For the text-containing cell, return its midpoint in (x, y) coordinate format. 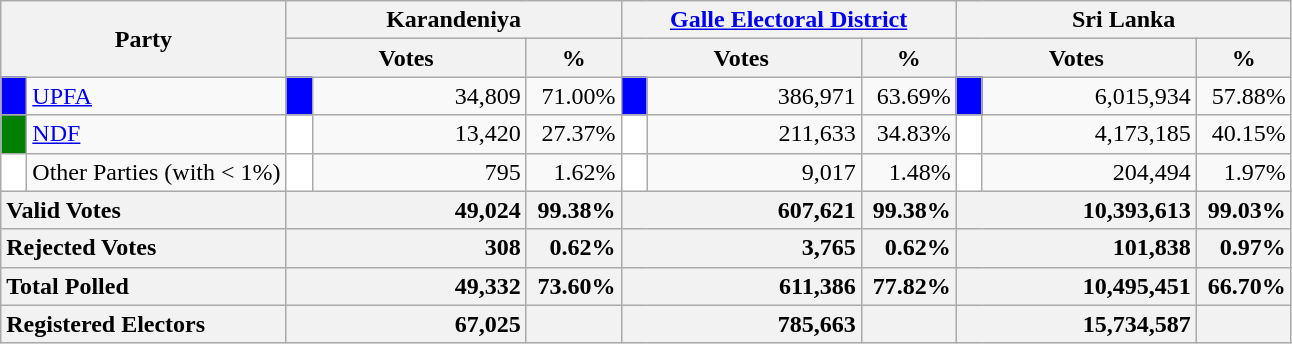
63.69% (908, 96)
1.62% (574, 172)
13,420 (419, 134)
73.60% (574, 286)
0.97% (1244, 248)
77.82% (908, 286)
34,809 (419, 96)
27.37% (574, 134)
9,017 (754, 172)
15,734,587 (1076, 324)
6,015,934 (1089, 96)
101,838 (1076, 248)
99.03% (1244, 210)
386,971 (754, 96)
71.00% (574, 96)
Party (144, 39)
49,332 (406, 286)
308 (406, 248)
1.48% (908, 172)
34.83% (908, 134)
67,025 (406, 324)
795 (419, 172)
611,386 (741, 286)
785,663 (741, 324)
Karandeniya (454, 20)
4,173,185 (1089, 134)
UPFA (156, 96)
49,024 (406, 210)
3,765 (741, 248)
1.97% (1244, 172)
Rejected Votes (144, 248)
607,621 (741, 210)
10,495,451 (1076, 286)
57.88% (1244, 96)
Galle Electoral District (788, 20)
40.15% (1244, 134)
Registered Electors (144, 324)
204,494 (1089, 172)
Other Parties (with < 1%) (156, 172)
Total Polled (144, 286)
Sri Lanka (1124, 20)
10,393,613 (1076, 210)
NDF (156, 134)
66.70% (1244, 286)
211,633 (754, 134)
Valid Votes (144, 210)
